Detect which cell encompasses the target text, then output its (X, Y) center coordinate. 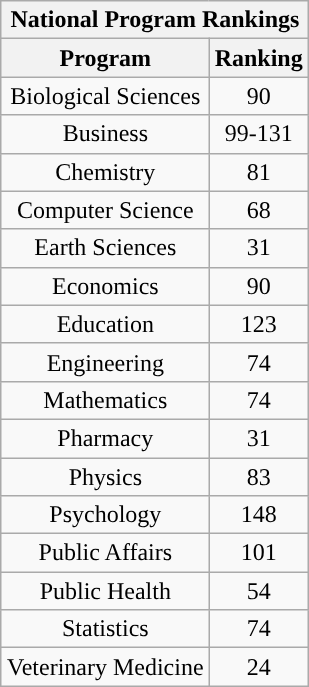
National Program Rankings (154, 20)
Earth Sciences (105, 248)
81 (258, 172)
24 (258, 667)
Program (105, 58)
101 (258, 553)
Computer Science (105, 210)
Education (105, 324)
Public Health (105, 591)
Physics (105, 477)
99-131 (258, 134)
Public Affairs (105, 553)
Chemistry (105, 172)
Biological Sciences (105, 96)
123 (258, 324)
Business (105, 134)
83 (258, 477)
Mathematics (105, 400)
Veterinary Medicine (105, 667)
Statistics (105, 629)
68 (258, 210)
Pharmacy (105, 438)
Psychology (105, 515)
148 (258, 515)
54 (258, 591)
Economics (105, 286)
Ranking (258, 58)
Engineering (105, 362)
